Locate the cell with the specified text and output its [X, Y] center coordinate. 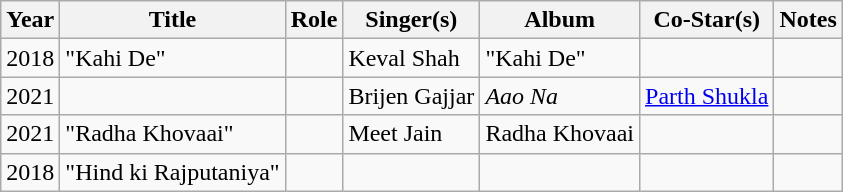
Meet Jain [412, 134]
Singer(s) [412, 20]
Keval Shah [412, 58]
Parth Shukla [707, 96]
"Radha Khovaai" [172, 134]
Co-Star(s) [707, 20]
Radha Khovaai [560, 134]
"Hind ki Rajputaniya" [172, 172]
Year [30, 20]
Notes [808, 20]
Aao Na [560, 96]
Title [172, 20]
Album [560, 20]
Role [314, 20]
Brijen Gajjar [412, 96]
